Extract the (x, y) coordinate from the center of the cell holding the provided text.  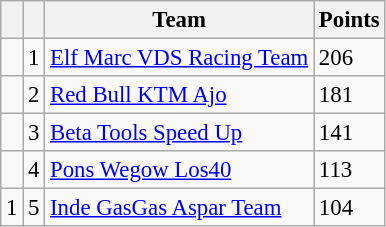
Elf Marc VDS Racing Team (180, 58)
104 (350, 208)
Red Bull KTM Ajo (180, 95)
Team (180, 20)
181 (350, 95)
2 (34, 95)
Pons Wegow Los40 (180, 170)
206 (350, 58)
141 (350, 133)
Beta Tools Speed Up (180, 133)
113 (350, 170)
5 (34, 208)
3 (34, 133)
4 (34, 170)
Inde GasGas Aspar Team (180, 208)
Points (350, 20)
